Detect which cell encompasses the target text, then output its (X, Y) center coordinate. 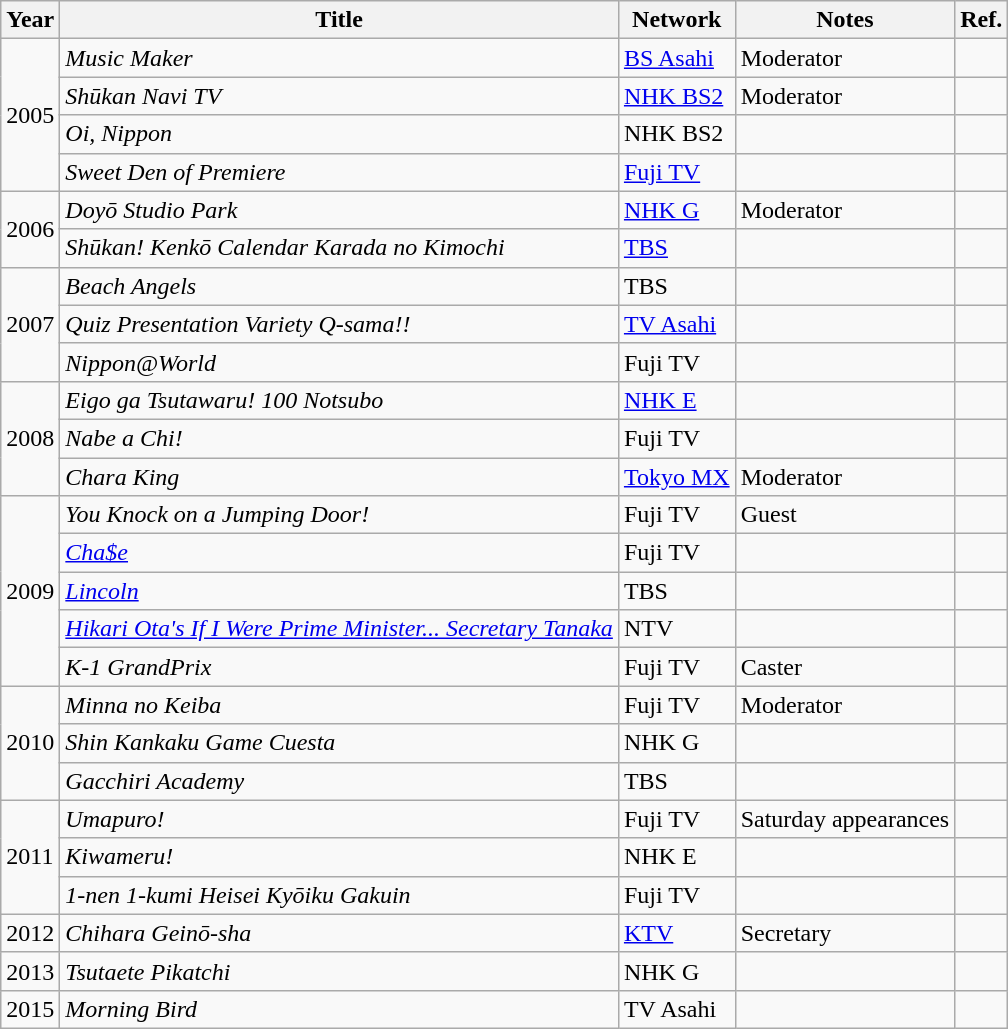
KTV (676, 933)
Sweet Den of Premiere (340, 172)
Shūkan Navi TV (340, 96)
Shin Kankaku Game Cuesta (340, 743)
Shūkan! Kenkō Calendar Karada no Kimochi (340, 248)
Saturday appearances (845, 819)
Guest (845, 515)
Hikari Ota's If I Were Prime Minister... Secretary Tanaka (340, 629)
2012 (30, 933)
NTV (676, 629)
Minna no Keiba (340, 705)
Beach Angels (340, 286)
Nabe a Chi! (340, 438)
Secretary (845, 933)
Cha$e (340, 553)
Notes (845, 20)
Tsutaete Pikatchi (340, 971)
You Knock on a Jumping Door! (340, 515)
Kiwameru! (340, 857)
Ref. (982, 20)
Tokyo MX (676, 477)
Nippon@World (340, 362)
2010 (30, 743)
Chara King (340, 477)
Oi, Nippon (340, 134)
Year (30, 20)
K-1 GrandPrix (340, 667)
2008 (30, 438)
BS Asahi (676, 58)
Network (676, 20)
Caster (845, 667)
Morning Bird (340, 1009)
2005 (30, 115)
2013 (30, 971)
2006 (30, 229)
2009 (30, 591)
Title (340, 20)
2015 (30, 1009)
2011 (30, 857)
Chihara Geinō-sha (340, 933)
Eigo ga Tsutawaru! 100 Notsubo (340, 400)
Doyō Studio Park (340, 210)
Gacchiri Academy (340, 781)
1-nen 1-kumi Heisei Kyōiku Gakuin (340, 895)
Quiz Presentation Variety Q-sama!! (340, 324)
2007 (30, 324)
Music Maker (340, 58)
Lincoln (340, 591)
Umapuro! (340, 819)
